Capture the cell that displays the provided text and extract its (X, Y) central coordinate. 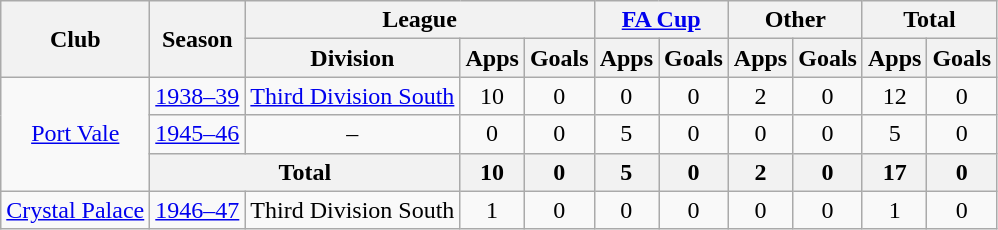
Port Vale (76, 134)
1946–47 (198, 210)
Division (352, 58)
17 (894, 172)
1938–39 (198, 96)
– (352, 134)
FA Cup (661, 20)
Club (76, 39)
Other (795, 20)
Season (198, 39)
12 (894, 96)
League (420, 20)
1945–46 (198, 134)
Crystal Palace (76, 210)
